Output the [X, Y] coordinate of the center of the cell containing the given text.  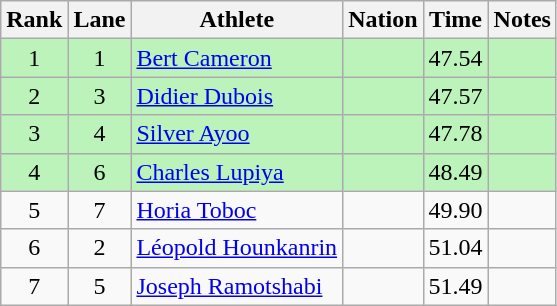
47.54 [456, 58]
Joseph Ramotshabi [237, 286]
51.49 [456, 286]
Didier Dubois [237, 96]
Horia Toboc [237, 210]
Time [456, 20]
48.49 [456, 172]
Lane [100, 20]
Rank [34, 20]
Silver Ayoo [237, 134]
47.78 [456, 134]
51.04 [456, 248]
Charles Lupiya [237, 172]
Athlete [237, 20]
Léopold Hounkanrin [237, 248]
49.90 [456, 210]
Notes [522, 20]
47.57 [456, 96]
Nation [383, 20]
Bert Cameron [237, 58]
